Return the (x, y) coordinate for the center point of the cell that contains the specified text.  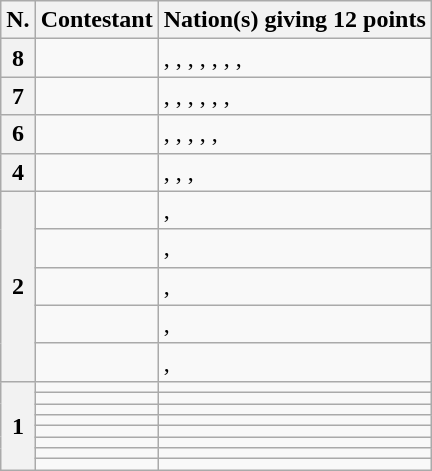
6 (18, 134)
, , , , , (294, 134)
Contestant (96, 20)
4 (18, 172)
2 (18, 286)
, , , (294, 172)
Nation(s) giving 12 points (294, 20)
, , , , , , (294, 96)
1 (18, 425)
7 (18, 96)
8 (18, 58)
N. (18, 20)
, , , , , , , (294, 58)
